Locate the cell with the specified text and output its [x, y] center coordinate. 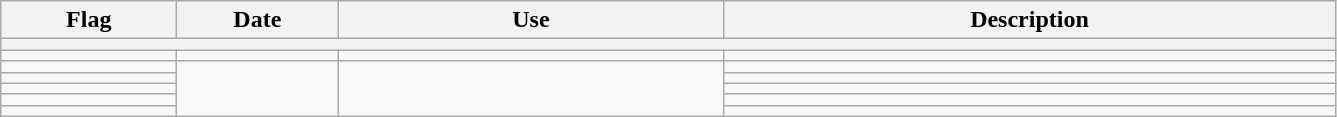
Description [1030, 20]
Flag [89, 20]
Date [258, 20]
Use [531, 20]
